Capture the cell that displays the provided text and extract its [x, y] central coordinate. 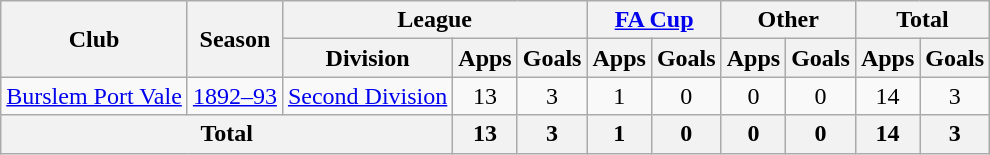
Division [367, 58]
Second Division [367, 96]
Other [788, 20]
League [434, 20]
FA Cup [654, 20]
Burslem Port Vale [94, 96]
Season [234, 39]
1892–93 [234, 96]
Club [94, 39]
